Capture the cell that displays the provided text and extract its (X, Y) central coordinate. 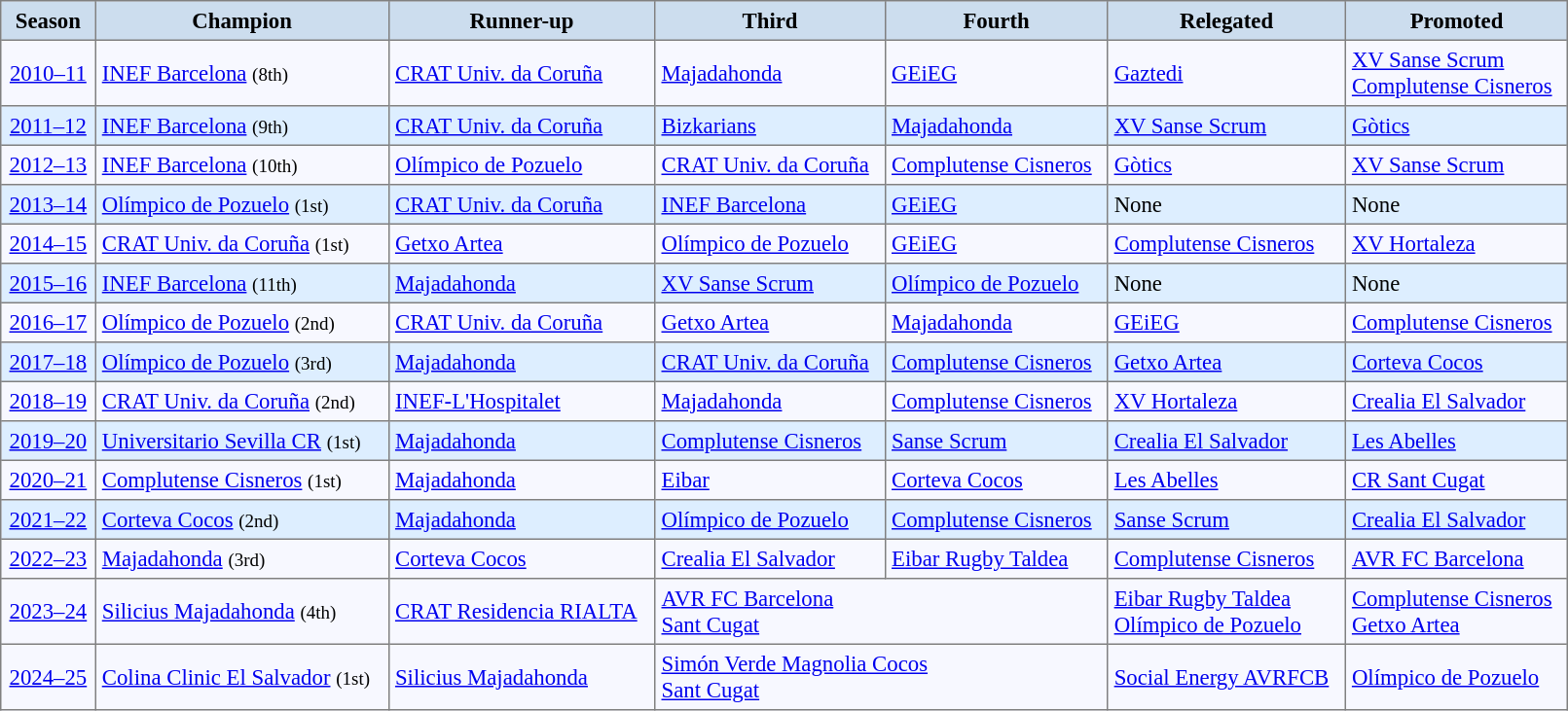
2014–15 (49, 243)
2021–22 (49, 519)
Fourth (997, 20)
INEF Barcelona (8th) (241, 73)
2024–25 (49, 677)
2010–11 (49, 73)
Corteva Cocos (2nd) (241, 519)
INEF Barcelona (9th) (241, 125)
2018–19 (49, 401)
2019–20 (49, 441)
Social Energy AVRFCB (1226, 677)
Complutense Cisneros Getxo Artea (1456, 612)
INEF Barcelona (11th) (241, 283)
Gaztedi (1226, 73)
AVR FC Barcelona (1456, 558)
INEF-L'Hospitalet (522, 401)
Bizkarians (771, 125)
INEF Barcelona (771, 204)
INEF Barcelona (10th) (241, 164)
Eibar Rugby Taldea (997, 558)
CRAT Univ. da Coruña (1st) (241, 243)
Simón Verde Magnolia Cocos Sant Cugat (882, 677)
Universitario Sevilla CR (1st) (241, 441)
2022–23 (49, 558)
Eibar (771, 480)
Olímpico de Pozuelo (3rd) (241, 362)
Silicius Majadahonda (4th) (241, 612)
Olímpico de Pozuelo (2nd) (241, 322)
Majadahonda (3rd) (241, 558)
2015–16 (49, 283)
2020–21 (49, 480)
CR Sant Cugat (1456, 480)
Eibar Rugby Taldea Olímpico de Pozuelo (1226, 612)
CRAT Residencia RIALTA (522, 612)
CRAT Univ. da Coruña (2nd) (241, 401)
XV Sanse Scrum Complutense Cisneros (1456, 73)
Colina Clinic El Salvador (1st) (241, 677)
2012–13 (49, 164)
2013–14 (49, 204)
2011–12 (49, 125)
Silicius Majadahonda (522, 677)
Relegated (1226, 20)
Champion (241, 20)
Season (49, 20)
Promoted (1456, 20)
2016–17 (49, 322)
AVR FC Barcelona Sant Cugat (882, 612)
Complutense Cisneros (1st) (241, 480)
2017–18 (49, 362)
Runner-up (522, 20)
2023–24 (49, 612)
Olímpico de Pozuelo (1st) (241, 204)
Third (771, 20)
